Locate the cell with the specified text and output its (X, Y) center coordinate. 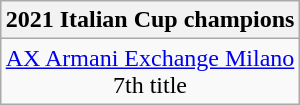
2021 Italian Cup champions (150, 20)
AX Armani Exchange Milano 7th title (150, 72)
